From the cell containing the given text, extract its center point as (x, y) coordinate. 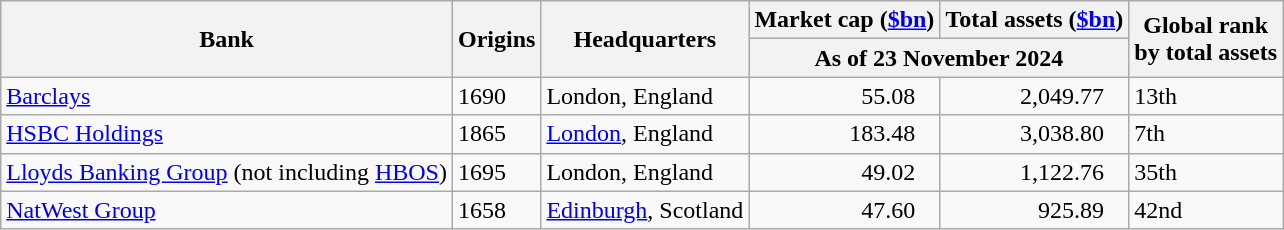
2,049.77 (1034, 96)
183.48 (844, 134)
Headquarters (645, 39)
13th (1206, 96)
1658 (496, 210)
49.02 (844, 172)
NatWest Group (227, 210)
3,038.80 (1034, 134)
1690 (496, 96)
47.60 (844, 210)
925.89 (1034, 210)
Market cap ($bn) (844, 20)
Barclays (227, 96)
35th (1206, 172)
42nd (1206, 210)
HSBC Holdings (227, 134)
Origins (496, 39)
Total assets ($bn) (1034, 20)
1695 (496, 172)
Bank (227, 39)
1865 (496, 134)
As of 23 November 2024 (939, 58)
55.08 (844, 96)
Lloyds Banking Group (not including HBOS) (227, 172)
1,122.76 (1034, 172)
Edinburgh, Scotland (645, 210)
7th (1206, 134)
Global rankby total assets (1206, 39)
